Return the [x, y] coordinate for the center point of the cell that contains the specified text.  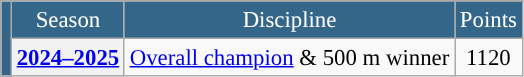
2024–2025 [68, 58]
1120 [489, 58]
Points [489, 20]
Season [68, 20]
Overall champion & 500 m winner [289, 58]
Discipline [289, 20]
